Return the (x, y) coordinate for the center point of the cell that contains the specified text.  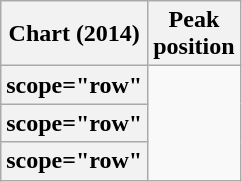
Chart (2014) (74, 34)
Peakposition (194, 34)
